Provide the [X, Y] coordinate of the cell's center where the given text is located.  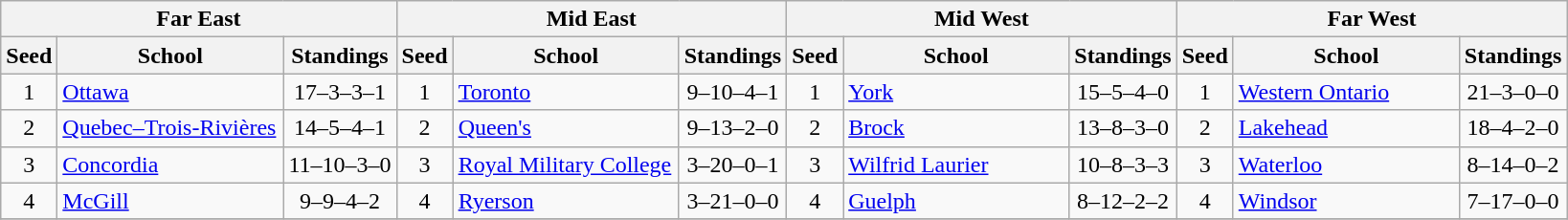
Guelph [956, 201]
9–9–4–2 [340, 201]
3–21–0–0 [732, 201]
Ottawa [170, 92]
8–12–2–2 [1123, 201]
Wilfrid Laurier [956, 165]
York [956, 92]
9–13–2–0 [732, 128]
13–8–3–0 [1123, 128]
8–14–0–2 [1512, 165]
Queen's [566, 128]
McGill [170, 201]
Far West [1372, 19]
Concordia [170, 165]
15–5–4–0 [1123, 92]
Ryerson [566, 201]
Lakehead [1346, 128]
Mid East [592, 19]
Windsor [1346, 201]
Quebec–Trois-Rivières [170, 128]
Waterloo [1346, 165]
Western Ontario [1346, 92]
Far East [199, 19]
14–5–4–1 [340, 128]
Mid West [982, 19]
10–8–3–3 [1123, 165]
Brock [956, 128]
18–4–2–0 [1512, 128]
Royal Military College [566, 165]
17–3–3–1 [340, 92]
21–3–0–0 [1512, 92]
7–17–0–0 [1512, 201]
9–10–4–1 [732, 92]
3–20–0–1 [732, 165]
Toronto [566, 92]
11–10–3–0 [340, 165]
